Capture the cell that displays the provided text and extract its [x, y] central coordinate. 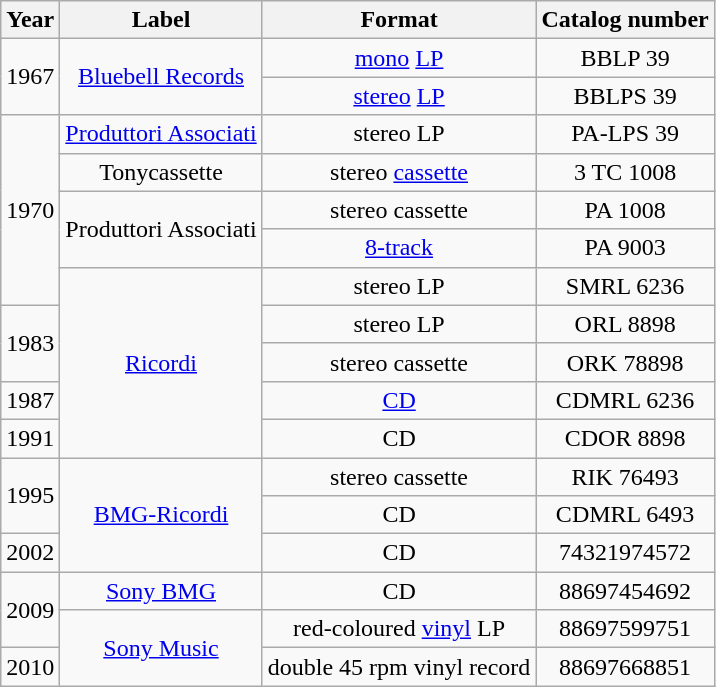
CDMRL 6493 [625, 515]
red-coloured vinyl LP [399, 629]
PA 1008 [625, 210]
Sony BMG [161, 591]
1987 [30, 400]
BMG-Ricordi [161, 515]
PA-LPS 39 [625, 134]
RIK 76493 [625, 477]
Catalog number [625, 20]
BBLP 39 [625, 58]
8-track [399, 248]
1967 [30, 77]
ORK 78898 [625, 362]
2002 [30, 553]
Sony Music [161, 648]
2010 [30, 667]
1995 [30, 496]
2009 [30, 610]
CDOR 8898 [625, 438]
1970 [30, 210]
ORL 8898 [625, 324]
3 TC 1008 [625, 172]
74321974572 [625, 553]
double 45 rpm vinyl record [399, 667]
1983 [30, 343]
88697454692 [625, 591]
Ricordi [161, 362]
Year [30, 20]
mono LP [399, 58]
88697599751 [625, 629]
SMRL 6236 [625, 286]
Label [161, 20]
88697668851 [625, 667]
1991 [30, 438]
CDMRL 6236 [625, 400]
Format [399, 20]
PA 9003 [625, 248]
BBLPS 39 [625, 96]
Tonycassette [161, 172]
Bluebell Records [161, 77]
